Determine the [x, y] coordinate at the center of the cell enclosing the given text.  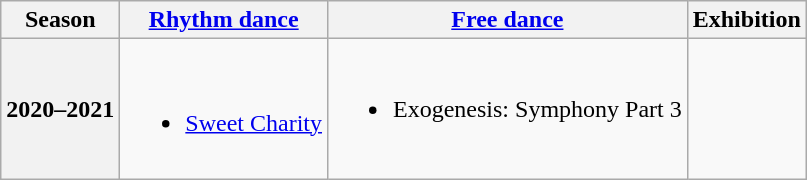
Sweet Charity [224, 109]
Free dance [508, 20]
2020–2021 [60, 109]
Season [60, 20]
Exhibition [746, 20]
Rhythm dance [224, 20]
Exogenesis: Symphony Part 3 [508, 109]
